For the text-containing cell, return its midpoint in [X, Y] coordinate format. 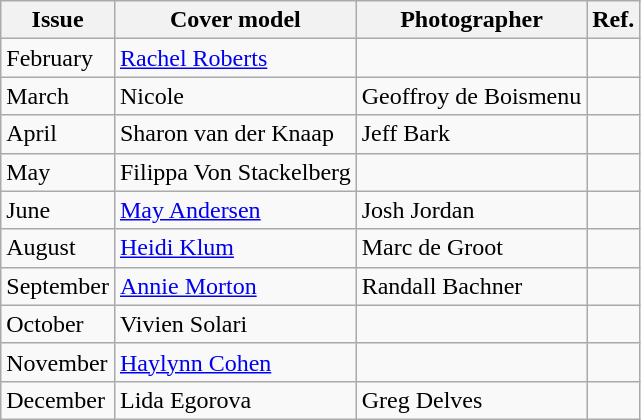
March [58, 96]
Lida Egorova [235, 400]
Marc de Groot [472, 248]
September [58, 286]
Greg Delves [472, 400]
April [58, 134]
August [58, 248]
Sharon van der Knaap [235, 134]
Rachel Roberts [235, 58]
Haylynn Cohen [235, 362]
Heidi Klum [235, 248]
Jeff Bark [472, 134]
Issue [58, 20]
Vivien Solari [235, 324]
November [58, 362]
May [58, 172]
Annie Morton [235, 286]
Cover model [235, 20]
Josh Jordan [472, 210]
Ref. [614, 20]
Randall Bachner [472, 286]
December [58, 400]
October [58, 324]
Nicole [235, 96]
Geoffroy de Boismenu [472, 96]
Filippa Von Stackelberg [235, 172]
February [58, 58]
Photographer [472, 20]
May Andersen [235, 210]
June [58, 210]
